Scan for the cell matching the given text and deliver its (x, y) coordinate at center. 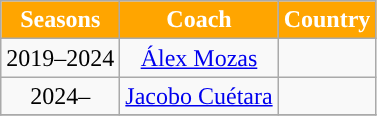
Jacobo Cuétara (199, 96)
Álex Mozas (199, 58)
Country (327, 20)
2019–2024 (60, 58)
2024– (60, 96)
Seasons (60, 20)
Coach (199, 20)
